For the text-containing cell, return its midpoint in (x, y) coordinate format. 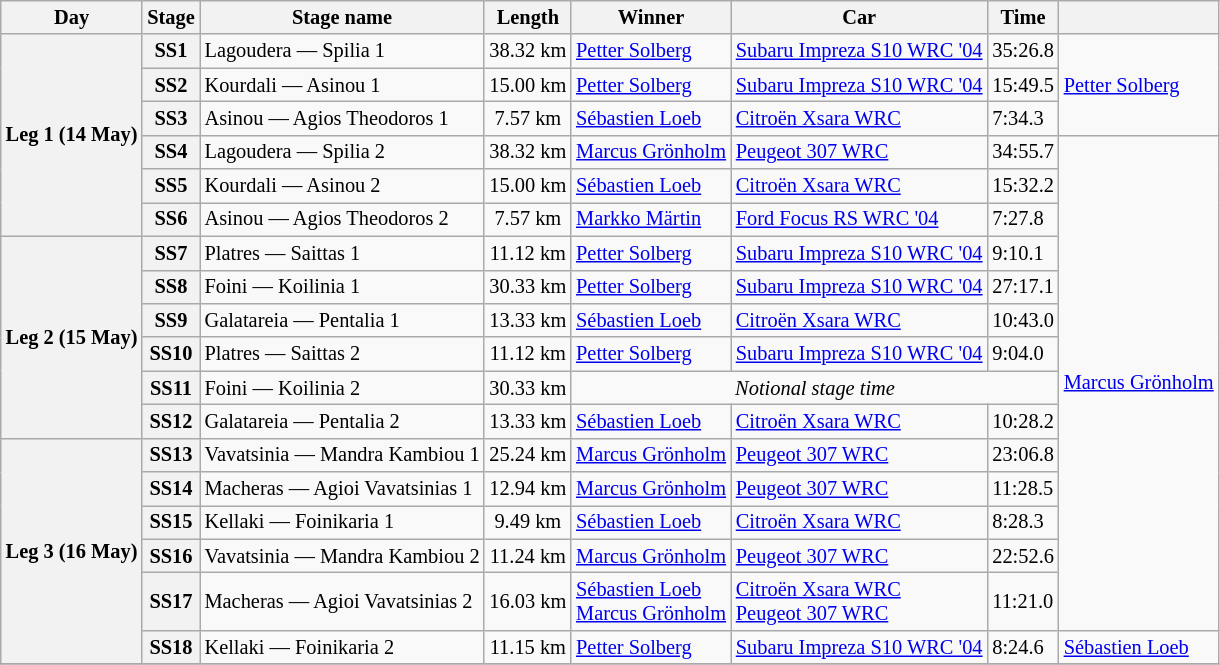
16.03 km (528, 601)
Asinou — Agios Theodoros 1 (342, 118)
Galatareia — Pentalia 2 (342, 421)
Stage name (342, 17)
SS5 (170, 186)
Ford Focus RS WRC '04 (859, 219)
9:04.0 (1022, 354)
35:26.8 (1022, 51)
23:06.8 (1022, 455)
15:49.5 (1022, 85)
Car (859, 17)
SS8 (170, 287)
SS17 (170, 601)
12.94 km (528, 489)
11.15 km (528, 647)
Markko Märtin (651, 219)
9:10.1 (1022, 253)
Lagoudera — Spilia 1 (342, 51)
8:28.3 (1022, 522)
Galatareia — Pentalia 1 (342, 320)
Length (528, 17)
Kourdali — Asinou 1 (342, 85)
34:55.7 (1022, 152)
SS16 (170, 556)
Leg 3 (16 May) (72, 551)
22:52.6 (1022, 556)
Vavatsinia — Mandra Kambiou 1 (342, 455)
SS11 (170, 388)
Lagoudera — Spilia 2 (342, 152)
10:28.2 (1022, 421)
8:24.6 (1022, 647)
SS4 (170, 152)
Platres — Saittas 1 (342, 253)
15:32.2 (1022, 186)
25.24 km (528, 455)
SS9 (170, 320)
SS7 (170, 253)
Vavatsinia — Mandra Kambiou 2 (342, 556)
Macheras — Agioi Vavatsinias 1 (342, 489)
Foini — Koilinia 1 (342, 287)
Notional stage time (815, 388)
SS12 (170, 421)
9.49 km (528, 522)
SS15 (170, 522)
7:34.3 (1022, 118)
Asinou — Agios Theodoros 2 (342, 219)
SS6 (170, 219)
SS14 (170, 489)
Kellaki — Foinikaria 2 (342, 647)
Leg 1 (14 May) (72, 135)
SS3 (170, 118)
Time (1022, 17)
27:17.1 (1022, 287)
Macheras — Agioi Vavatsinias 2 (342, 601)
7:27.8 (1022, 219)
SS1 (170, 51)
SS2 (170, 85)
SS18 (170, 647)
10:43.0 (1022, 320)
11:28.5 (1022, 489)
Leg 2 (15 May) (72, 337)
Stage (170, 17)
Kellaki — Foinikaria 1 (342, 522)
Winner (651, 17)
SS10 (170, 354)
Citroën Xsara WRCPeugeot 307 WRC (859, 601)
Foini — Koilinia 2 (342, 388)
Day (72, 17)
Sébastien Loeb Marcus Grönholm (651, 601)
SS13 (170, 455)
Kourdali — Asinou 2 (342, 186)
11:21.0 (1022, 601)
Platres — Saittas 2 (342, 354)
11.24 km (528, 556)
